Extract the (x, y) coordinate from the center of the cell holding the provided text.  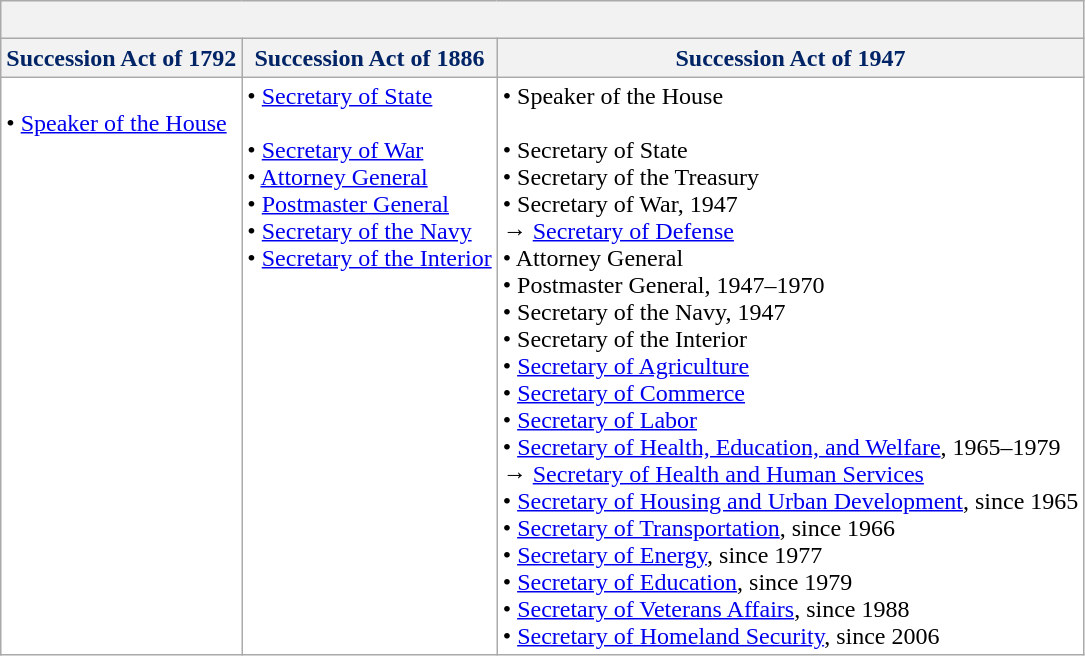
Succession Act of 1886 (370, 58)
Succession Act of 1947 (790, 58)
Succession Act of 1792 (122, 58)
• Secretary of State• Secretary of War• Attorney General• Postmaster General• Secretary of the Navy• Secretary of the Interior (370, 366)
• Speaker of the House (122, 366)
